Detect which cell encompasses the target text, then output its [x, y] center coordinate. 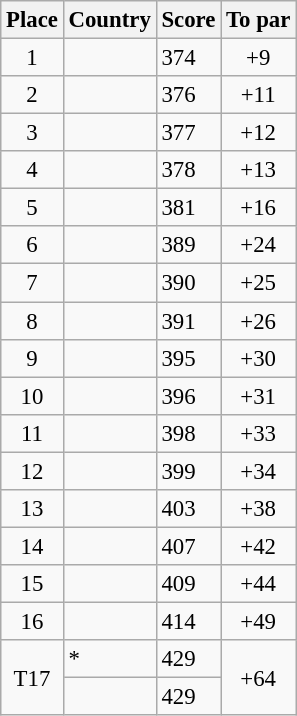
1 [32, 58]
389 [188, 245]
+33 [258, 433]
+13 [258, 170]
414 [188, 621]
15 [32, 584]
+9 [258, 58]
Country [110, 20]
377 [188, 133]
376 [188, 95]
395 [188, 358]
391 [188, 321]
3 [32, 133]
16 [32, 621]
2 [32, 95]
11 [32, 433]
13 [32, 509]
+30 [258, 358]
+11 [258, 95]
Place [32, 20]
407 [188, 546]
* [110, 659]
403 [188, 509]
+49 [258, 621]
8 [32, 321]
T17 [32, 678]
+38 [258, 509]
374 [188, 58]
7 [32, 283]
+64 [258, 678]
+12 [258, 133]
398 [188, 433]
+26 [258, 321]
+44 [258, 584]
+25 [258, 283]
+42 [258, 546]
409 [188, 584]
12 [32, 471]
390 [188, 283]
378 [188, 170]
6 [32, 245]
396 [188, 396]
Score [188, 20]
To par [258, 20]
+34 [258, 471]
+31 [258, 396]
4 [32, 170]
14 [32, 546]
10 [32, 396]
+24 [258, 245]
+16 [258, 208]
381 [188, 208]
9 [32, 358]
399 [188, 471]
5 [32, 208]
